Return the (x, y) coordinate for the center point of the cell that contains the specified text.  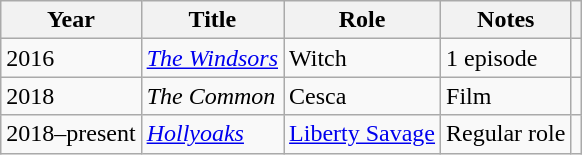
The Common (212, 96)
Year (71, 20)
Title (212, 20)
Regular role (506, 134)
Hollyoaks (212, 134)
Role (362, 20)
Film (506, 96)
2016 (71, 58)
Cesca (362, 96)
The Windsors (212, 58)
Witch (362, 58)
Liberty Savage (362, 134)
2018–present (71, 134)
2018 (71, 96)
1 episode (506, 58)
Notes (506, 20)
